For the text-containing cell, return its midpoint in (x, y) coordinate format. 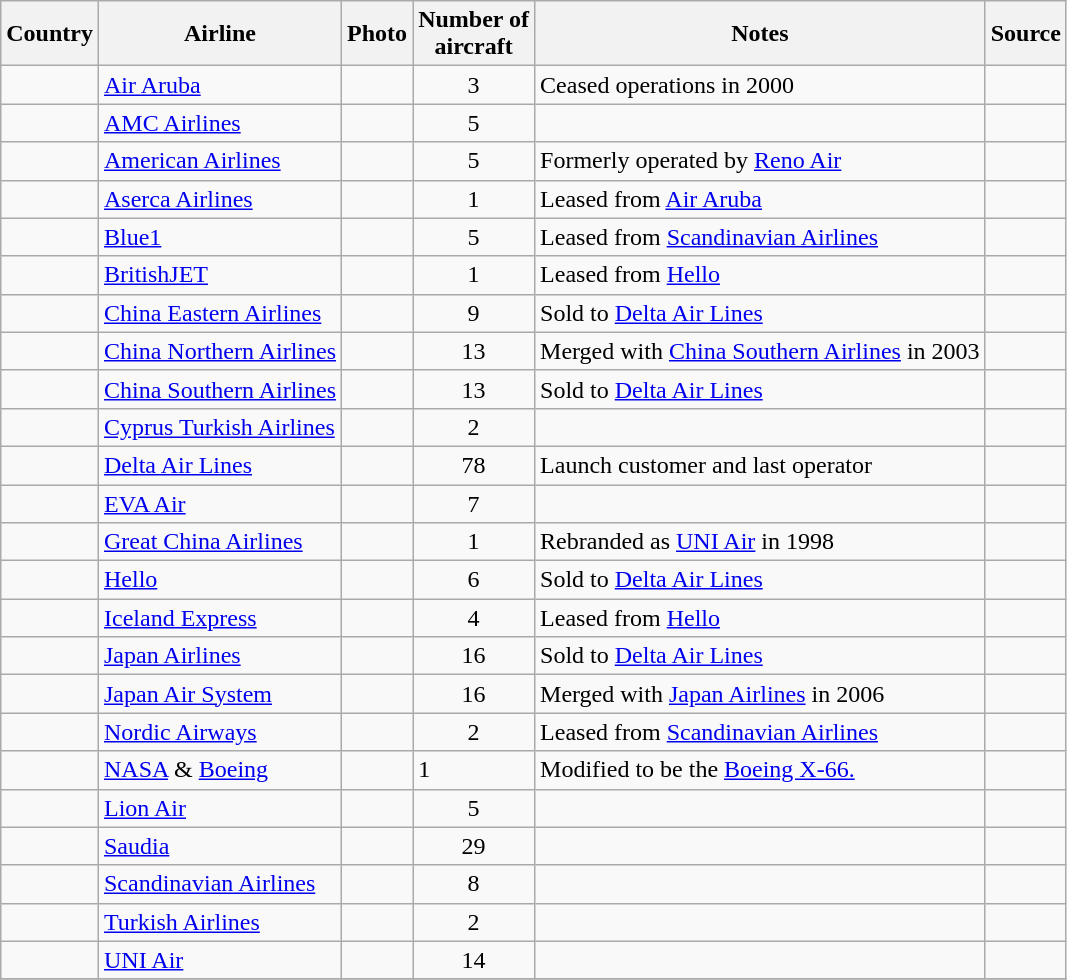
Saudia (220, 846)
Formerly operated by Reno Air (760, 161)
Air Aruba (220, 85)
Notes (760, 34)
Launch customer and last operator (760, 465)
Hello (220, 580)
29 (474, 846)
8 (474, 884)
BritishJET (220, 275)
14 (474, 960)
Leased from Air Aruba (760, 199)
Merged with Japan Airlines in 2006 (760, 694)
Airline (220, 34)
Country (50, 34)
Scandinavian Airlines (220, 884)
EVA Air (220, 503)
Turkish Airlines (220, 922)
7 (474, 503)
Modified to be the Boeing X-66. (760, 770)
Source (1026, 34)
Cyprus Turkish Airlines (220, 427)
UNI Air (220, 960)
Merged with China Southern Airlines in 2003 (760, 351)
78 (474, 465)
Blue1 (220, 237)
Rebranded as UNI Air in 1998 (760, 542)
3 (474, 85)
9 (474, 313)
Nordic Airways (220, 732)
Photo (378, 34)
Delta Air Lines (220, 465)
Japan Air System (220, 694)
Great China Airlines (220, 542)
Aserca Airlines (220, 199)
Japan Airlines (220, 656)
American Airlines (220, 161)
China Southern Airlines (220, 389)
Number of aircraft (474, 34)
China Eastern Airlines (220, 313)
China Northern Airlines (220, 351)
Iceland Express (220, 618)
4 (474, 618)
Lion Air (220, 808)
6 (474, 580)
Ceased operations in 2000 (760, 85)
NASA & Boeing (220, 770)
AMC Airlines (220, 123)
